From the cell containing the given text, extract its center point as (X, Y) coordinate. 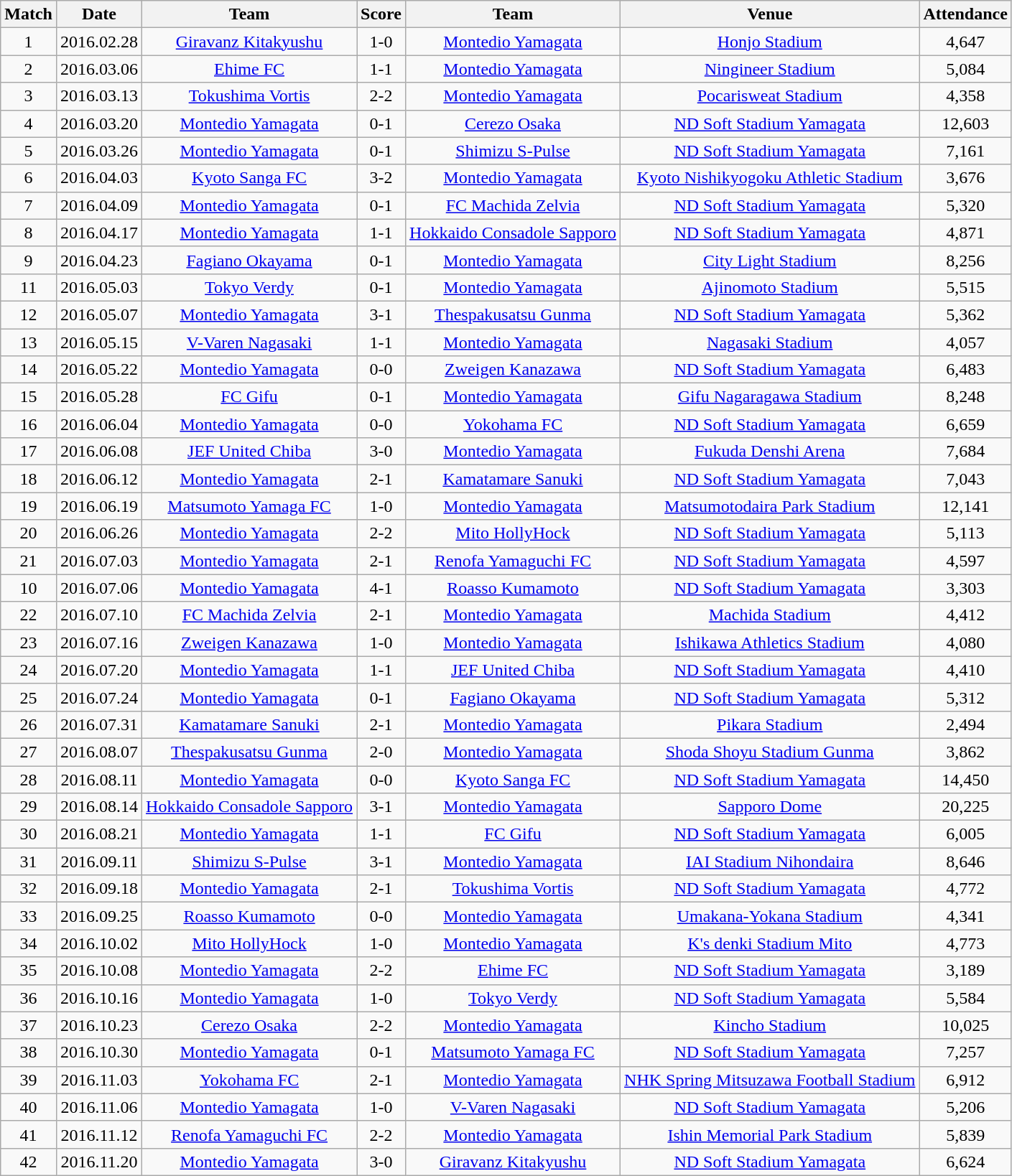
Kyoto Nishikyogoku Athletic Stadium (770, 178)
2016.06.12 (99, 479)
1 (29, 42)
2016.04.03 (99, 178)
10,025 (965, 1025)
4,057 (965, 342)
12 (29, 314)
2016.09.18 (99, 889)
25 (29, 697)
6,624 (965, 1162)
35 (29, 971)
Pikara Stadium (770, 724)
8,256 (965, 260)
2016.05.28 (99, 397)
26 (29, 724)
32 (29, 889)
42 (29, 1162)
2016.05.22 (99, 370)
Attendance (965, 14)
19 (29, 506)
23 (29, 643)
2016.02.28 (99, 42)
12,603 (965, 123)
22 (29, 615)
Pocarisweat Stadium (770, 96)
2-0 (381, 752)
27 (29, 752)
Umakana-Yokana Stadium (770, 916)
7,257 (965, 1053)
2016.06.26 (99, 533)
6,483 (965, 370)
Gifu Nagaragawa Stadium (770, 397)
2016.08.07 (99, 752)
13 (29, 342)
15 (29, 397)
2016.07.10 (99, 615)
Kincho Stadium (770, 1025)
2016.11.12 (99, 1134)
2016.10.30 (99, 1053)
2016.06.04 (99, 424)
7,161 (965, 151)
21 (29, 561)
4,341 (965, 916)
Shoda Shoyu Stadium Gunma (770, 752)
2016.03.13 (99, 96)
2016.10.16 (99, 998)
6,659 (965, 424)
2016.03.06 (99, 69)
38 (29, 1053)
6 (29, 178)
2016.08.21 (99, 834)
5,362 (965, 314)
2016.03.20 (99, 123)
2016.07.03 (99, 561)
37 (29, 1025)
2016.04.09 (99, 205)
Sapporo Dome (770, 807)
8 (29, 233)
16 (29, 424)
3,676 (965, 178)
20 (29, 533)
8,646 (965, 862)
14 (29, 370)
2016.03.26 (99, 151)
5,084 (965, 69)
4 (29, 123)
Honjo Stadium (770, 42)
8,248 (965, 397)
NHK Spring Mitsuzawa Football Stadium (770, 1080)
Ajinomoto Stadium (770, 287)
34 (29, 943)
2016.07.24 (99, 697)
36 (29, 998)
2016.07.06 (99, 588)
4,410 (965, 670)
30 (29, 834)
4,358 (965, 96)
7,684 (965, 452)
33 (29, 916)
2016.04.17 (99, 233)
5,839 (965, 1134)
K's denki Stadium Mito (770, 943)
28 (29, 779)
3,862 (965, 752)
29 (29, 807)
Ishin Memorial Park Stadium (770, 1134)
2016.11.06 (99, 1107)
4,871 (965, 233)
4,647 (965, 42)
7,043 (965, 479)
2016.10.02 (99, 943)
6,912 (965, 1080)
4,772 (965, 889)
24 (29, 670)
17 (29, 452)
2016.10.08 (99, 971)
9 (29, 260)
2016.05.07 (99, 314)
4,080 (965, 643)
2016.11.03 (99, 1080)
31 (29, 862)
12,141 (965, 506)
Score (381, 14)
IAI Stadium Nihondaira (770, 862)
4,773 (965, 943)
2016.11.20 (99, 1162)
Fukuda Denshi Arena (770, 452)
40 (29, 1107)
2016.08.11 (99, 779)
10 (29, 588)
Nagasaki Stadium (770, 342)
3,303 (965, 588)
2016.06.19 (99, 506)
Ishikawa Athletics Stadium (770, 643)
3 (29, 96)
6,005 (965, 834)
Date (99, 14)
Venue (770, 14)
5,206 (965, 1107)
Matsumotodaira Park Stadium (770, 506)
3,189 (965, 971)
5,113 (965, 533)
5,312 (965, 697)
5,584 (965, 998)
20,225 (965, 807)
14,450 (965, 779)
Ningineer Stadium (770, 69)
39 (29, 1080)
4,412 (965, 615)
4-1 (381, 588)
2016.09.11 (99, 862)
2016.05.15 (99, 342)
2016.07.31 (99, 724)
5,515 (965, 287)
5,320 (965, 205)
2016.08.14 (99, 807)
2016.05.03 (99, 287)
18 (29, 479)
2016.07.16 (99, 643)
2016.09.25 (99, 916)
2 (29, 69)
5 (29, 151)
City Light Stadium (770, 260)
7 (29, 205)
4,597 (965, 561)
2016.10.23 (99, 1025)
2016.07.20 (99, 670)
2,494 (965, 724)
Machida Stadium (770, 615)
41 (29, 1134)
2016.06.08 (99, 452)
11 (29, 287)
3-2 (381, 178)
Match (29, 14)
2016.04.23 (99, 260)
